Find where the given text appears and provide that cell's center as (X, Y) coordinate. 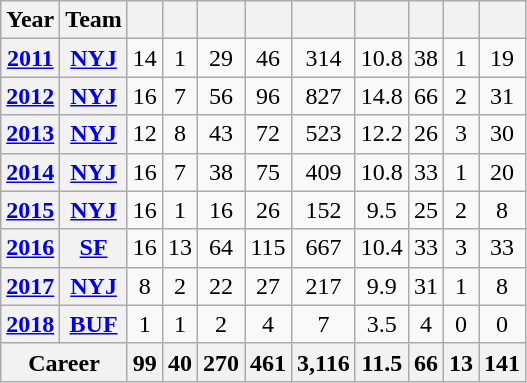
2015 (30, 210)
99 (144, 362)
12.2 (382, 134)
SF (94, 248)
3.5 (382, 324)
27 (268, 286)
10.4 (382, 248)
667 (324, 248)
409 (324, 172)
2014 (30, 172)
46 (268, 58)
56 (220, 96)
14 (144, 58)
Team (94, 20)
43 (220, 134)
217 (324, 286)
22 (220, 286)
64 (220, 248)
29 (220, 58)
523 (324, 134)
2016 (30, 248)
461 (268, 362)
9.5 (382, 210)
40 (180, 362)
25 (426, 210)
96 (268, 96)
827 (324, 96)
2011 (30, 58)
BUF (94, 324)
2012 (30, 96)
152 (324, 210)
14.8 (382, 96)
30 (502, 134)
270 (220, 362)
115 (268, 248)
141 (502, 362)
11.5 (382, 362)
2017 (30, 286)
314 (324, 58)
19 (502, 58)
9.9 (382, 286)
2013 (30, 134)
3,116 (324, 362)
75 (268, 172)
20 (502, 172)
72 (268, 134)
12 (144, 134)
Year (30, 20)
Career (64, 362)
2018 (30, 324)
